Return the (x, y) coordinate for the center point of the cell that contains the specified text.  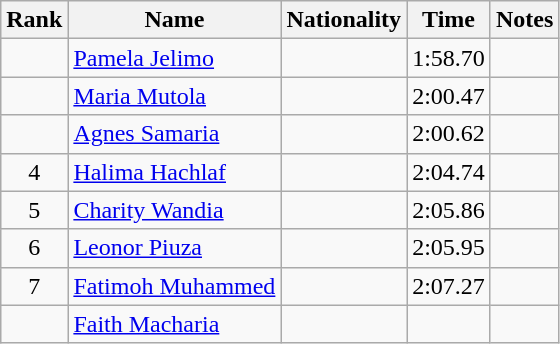
6 (34, 248)
2:05.86 (449, 210)
2:00.62 (449, 134)
Name (174, 20)
2:04.74 (449, 172)
Time (449, 20)
4 (34, 172)
5 (34, 210)
Halima Hachlaf (174, 172)
Nationality (344, 20)
Faith Macharia (174, 324)
2:05.95 (449, 248)
Maria Mutola (174, 96)
Pamela Jelimo (174, 58)
1:58.70 (449, 58)
Leonor Piuza (174, 248)
Notes (524, 20)
Agnes Samaria (174, 134)
Rank (34, 20)
Charity Wandia (174, 210)
Fatimoh Muhammed (174, 286)
2:00.47 (449, 96)
2:07.27 (449, 286)
7 (34, 286)
